Provide the (X, Y) coordinate of the cell's center where the given text is located.  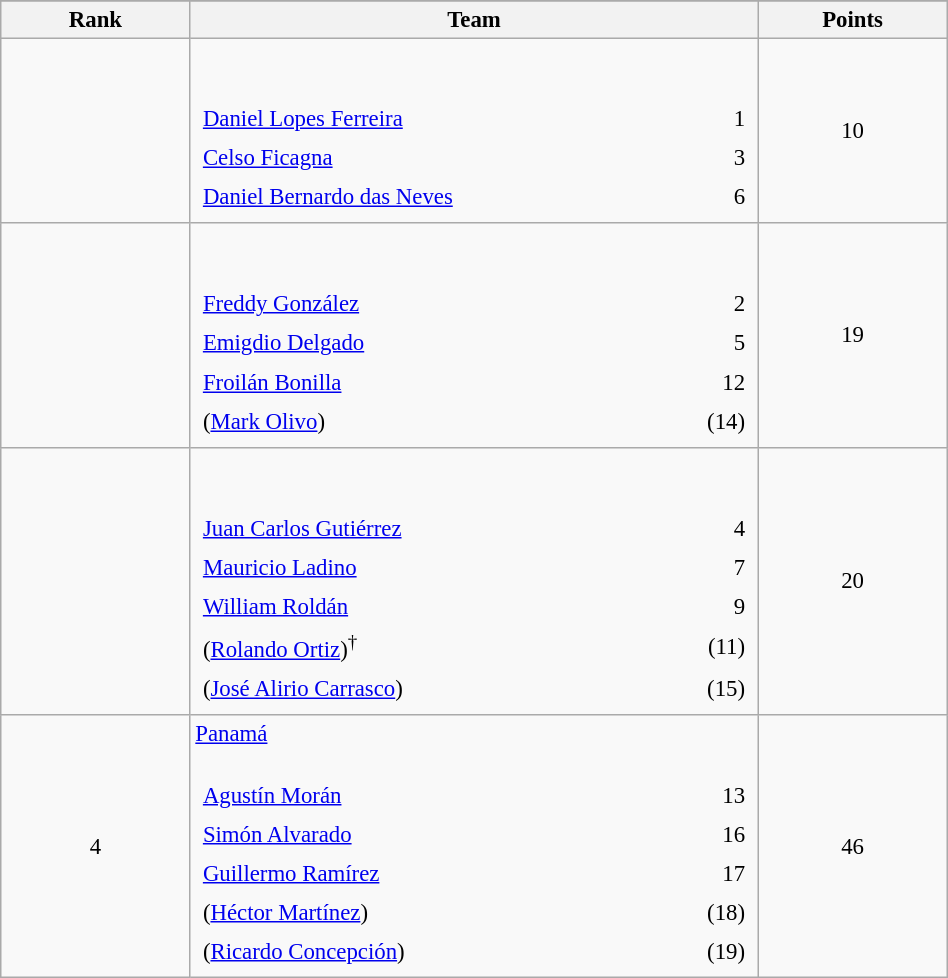
Daniel Lopes Ferreira 1 Celso Ficagna 3 Daniel Bernardo das Neves 6 (474, 132)
Rank (96, 20)
17 (700, 874)
(14) (690, 421)
12 (690, 382)
William Roldán (422, 606)
Froilán Bonilla (413, 382)
Daniel Bernardo das Neves (452, 197)
(18) (700, 913)
Freddy González 2 Emigdio Delgado 5 Froilán Bonilla 12 (Mark Olivo) (14) (474, 335)
(José Alirio Carrasco) (422, 689)
(Rolando Ortiz)† (422, 648)
Agustín Morán (422, 795)
46 (852, 846)
Guillermo Ramírez (422, 874)
(11) (700, 648)
5 (690, 343)
Simón Alvarado (422, 834)
(15) (700, 689)
20 (852, 581)
(Héctor Martínez) (422, 913)
6 (729, 197)
10 (852, 132)
Juan Carlos Gutiérrez (422, 528)
7 (700, 567)
Daniel Lopes Ferreira (452, 119)
Freddy González (413, 304)
16 (700, 834)
2 (690, 304)
Points (852, 20)
3 (729, 158)
19 (852, 335)
9 (700, 606)
13 (700, 795)
1 (729, 119)
(Ricardo Concepción) (422, 952)
Emigdio Delgado (413, 343)
Team (474, 20)
Juan Carlos Gutiérrez 4 Mauricio Ladino 7 William Roldán 9 (Rolando Ortiz)† (11) (José Alirio Carrasco) (15) (474, 581)
(Mark Olivo) (413, 421)
(19) (700, 952)
Mauricio Ladino (422, 567)
Celso Ficagna (452, 158)
Panamá Agustín Morán 13 Simón Alvarado 16 Guillermo Ramírez 17 (Héctor Martínez) (18) (Ricardo Concepción) (19) (474, 846)
